Detect which cell encompasses the target text, then output its (x, y) center coordinate. 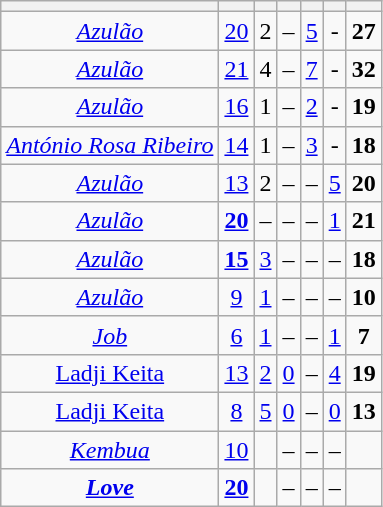
8 (236, 411)
Kembua (110, 449)
António Rosa Ribeiro (110, 145)
9 (236, 297)
16 (236, 107)
32 (364, 69)
Job (110, 335)
Love (110, 488)
14 (236, 145)
27 (364, 31)
15 (236, 259)
6 (236, 335)
